Find where the given text appears and provide that cell's center as (X, Y) coordinate. 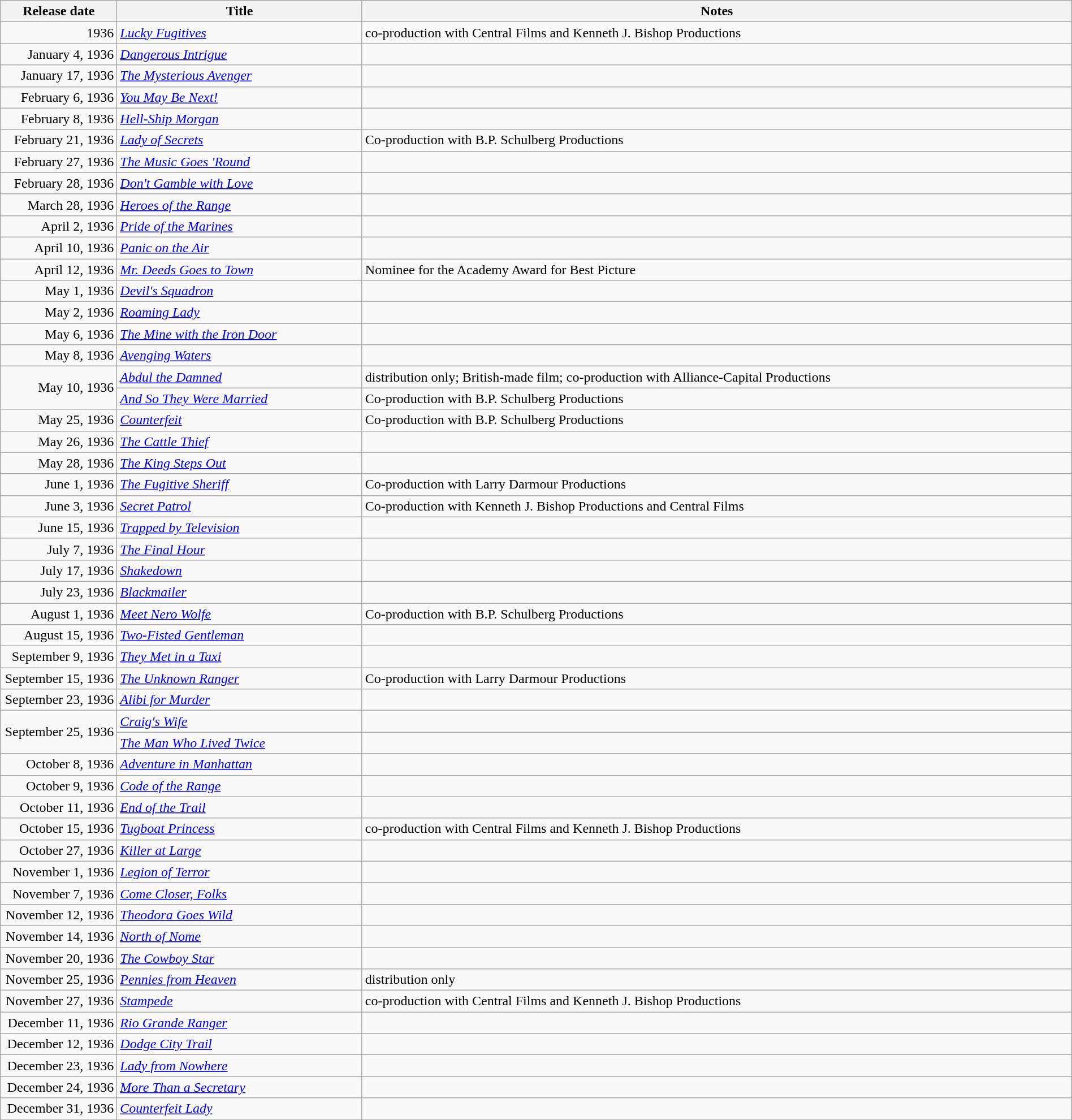
The Mine with the Iron Door (240, 334)
February 27, 1936 (59, 162)
December 23, 1936 (59, 1066)
distribution only; British-made film; co-production with Alliance-Capital Productions (717, 377)
April 2, 1936 (59, 226)
Meet Nero Wolfe (240, 613)
Roaming Lady (240, 313)
End of the Trail (240, 807)
Trapped by Television (240, 527)
The Unknown Ranger (240, 678)
Pennies from Heaven (240, 980)
May 1, 1936 (59, 291)
Don't Gamble with Love (240, 183)
September 15, 1936 (59, 678)
More Than a Secretary (240, 1087)
They Met in a Taxi (240, 657)
Hell-Ship Morgan (240, 119)
The Mysterious Avenger (240, 76)
Blackmailer (240, 592)
Devil's Squadron (240, 291)
December 31, 1936 (59, 1109)
November 20, 1936 (59, 958)
April 10, 1936 (59, 248)
You May Be Next! (240, 97)
Dodge City Trail (240, 1044)
Mr. Deeds Goes to Town (240, 270)
Counterfeit (240, 420)
May 28, 1936 (59, 463)
March 28, 1936 (59, 205)
November 7, 1936 (59, 893)
Release date (59, 11)
Stampede (240, 1001)
June 15, 1936 (59, 527)
May 6, 1936 (59, 334)
The Cattle Thief (240, 442)
May 10, 1936 (59, 388)
Legion of Terror (240, 872)
And So They Were Married (240, 399)
July 23, 1936 (59, 592)
June 3, 1936 (59, 506)
February 28, 1936 (59, 183)
February 8, 1936 (59, 119)
September 9, 1936 (59, 657)
Adventure in Manhattan (240, 764)
February 6, 1936 (59, 97)
North of Nome (240, 936)
Tugboat Princess (240, 829)
December 12, 1936 (59, 1044)
May 26, 1936 (59, 442)
September 25, 1936 (59, 732)
January 4, 1936 (59, 54)
May 8, 1936 (59, 356)
October 15, 1936 (59, 829)
The King Steps Out (240, 463)
November 25, 1936 (59, 980)
October 9, 1936 (59, 786)
October 8, 1936 (59, 764)
The Music Goes 'Round (240, 162)
October 27, 1936 (59, 850)
Killer at Large (240, 850)
Pride of the Marines (240, 226)
Counterfeit Lady (240, 1109)
November 12, 1936 (59, 915)
Shakedown (240, 570)
Rio Grande Ranger (240, 1023)
Alibi for Murder (240, 700)
August 15, 1936 (59, 635)
October 11, 1936 (59, 807)
December 11, 1936 (59, 1023)
1936 (59, 33)
Avenging Waters (240, 356)
November 14, 1936 (59, 936)
July 17, 1936 (59, 570)
The Man Who Lived Twice (240, 743)
Secret Patrol (240, 506)
April 12, 1936 (59, 270)
June 1, 1936 (59, 485)
Code of the Range (240, 786)
Dangerous Intrigue (240, 54)
November 27, 1936 (59, 1001)
Lady from Nowhere (240, 1066)
Nominee for the Academy Award for Best Picture (717, 270)
Notes (717, 11)
Craig's Wife (240, 721)
February 21, 1936 (59, 140)
Heroes of the Range (240, 205)
Abdul the Damned (240, 377)
Co-production with Kenneth J. Bishop Productions and Central Films (717, 506)
January 17, 1936 (59, 76)
The Cowboy Star (240, 958)
Come Closer, Folks (240, 893)
May 25, 1936 (59, 420)
Lady of Secrets (240, 140)
November 1, 1936 (59, 872)
Theodora Goes Wild (240, 915)
September 23, 1936 (59, 700)
December 24, 1936 (59, 1087)
The Final Hour (240, 549)
Title (240, 11)
distribution only (717, 980)
Panic on the Air (240, 248)
July 7, 1936 (59, 549)
Two-Fisted Gentleman (240, 635)
Lucky Fugitives (240, 33)
August 1, 1936 (59, 613)
The Fugitive Sheriff (240, 485)
May 2, 1936 (59, 313)
